Capture the cell that displays the provided text and extract its [X, Y] central coordinate. 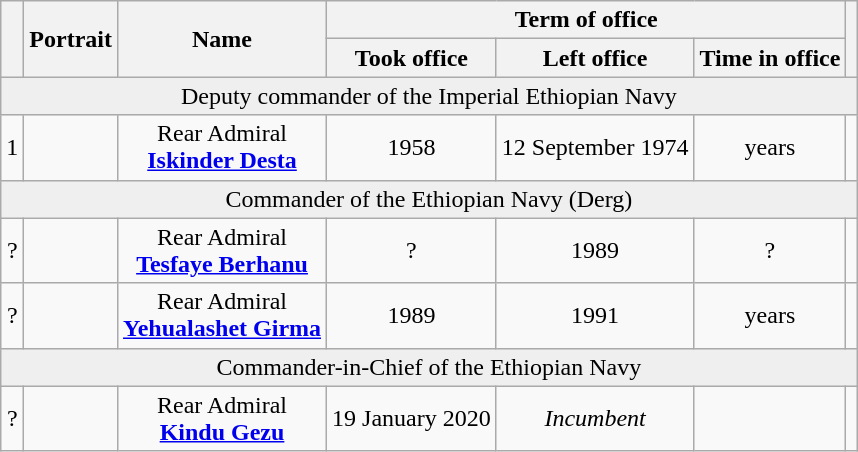
1958 [412, 148]
Commander of the Ethiopian Navy (Derg) [429, 199]
Rear AdmiralIskinder Desta [222, 148]
Rear AdmiralKindu Gezu [222, 418]
Rear AdmiralYehualashet Girma [222, 316]
Incumbent [595, 418]
Term of office [586, 20]
Deputy commander of the Imperial Ethiopian Navy [429, 96]
Commander-in-Chief of the Ethiopian Navy [429, 367]
Portrait [71, 39]
Rear AdmiralTesfaye Berhanu [222, 250]
Took office [412, 58]
19 January 2020 [412, 418]
Left office [595, 58]
1991 [595, 316]
Time in office [770, 58]
1 [12, 148]
12 September 1974 [595, 148]
Name [222, 39]
